Search for the cell housing the specified text and yield its (X, Y) center coordinate. 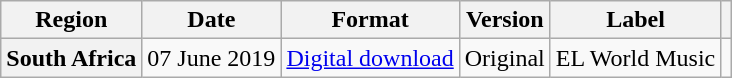
Region (72, 20)
Label (635, 20)
Original (504, 58)
EL World Music (635, 58)
South Africa (72, 58)
Date (212, 20)
07 June 2019 (212, 58)
Version (504, 20)
Digital download (370, 58)
Format (370, 20)
